Pinpoint the cell where the given text exists, returning its [X, Y] midpoint coordinate. 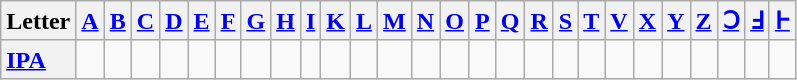
L [364, 21]
O [455, 21]
R [539, 21]
K [336, 21]
E [202, 21]
Letter [38, 21]
A [90, 21]
Ↄ [731, 21]
T [592, 21]
Z [704, 21]
F [228, 21]
H [286, 21]
V [619, 21]
I [310, 21]
Y [676, 21]
B [118, 21]
G [256, 21]
D [174, 21]
Ⱶ [782, 21]
X [647, 21]
P [482, 21]
Ⅎ [758, 21]
IPA [38, 59]
C [145, 21]
M [395, 21]
N [425, 21]
S [565, 21]
Q [510, 21]
